Return [x, y] of the center of cell containing provided text 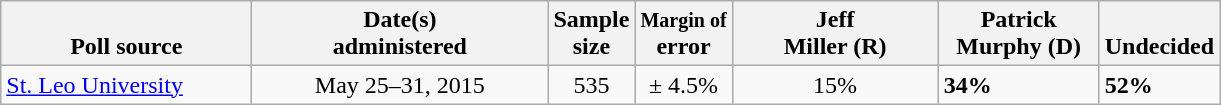
535 [592, 85]
± 4.5% [684, 85]
34% [1018, 85]
Undecided [1159, 34]
PatrickMurphy (D) [1018, 34]
52% [1159, 85]
15% [835, 85]
Samplesize [592, 34]
May 25–31, 2015 [400, 85]
Date(s)administered [400, 34]
JeffMiller (R) [835, 34]
St. Leo University [126, 85]
Poll source [126, 34]
Margin oferror [684, 34]
